From the cell containing the given text, extract its center point as [x, y] coordinate. 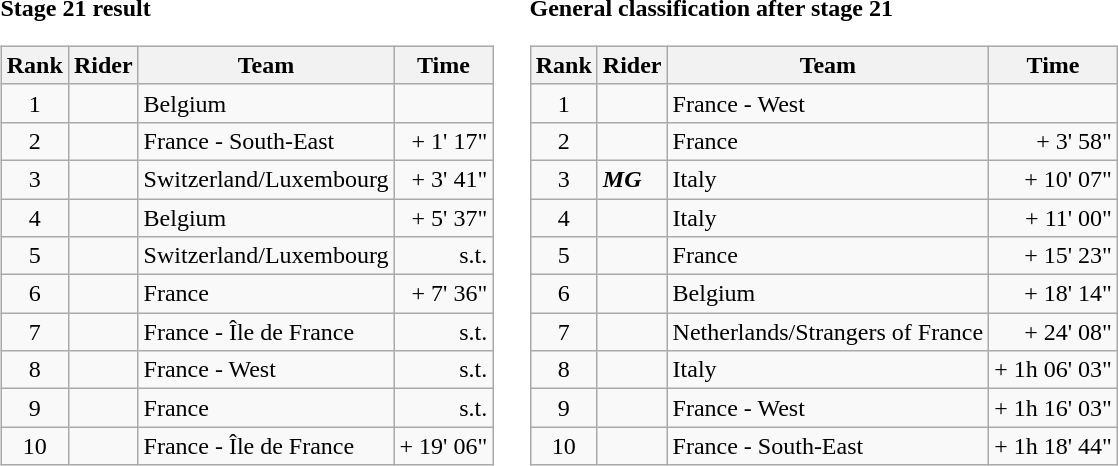
+ 18' 14" [1054, 294]
+ 15' 23" [1054, 256]
+ 11' 00" [1054, 217]
+ 3' 41" [444, 179]
+ 24' 08" [1054, 332]
MG [632, 179]
Netherlands/Strangers of France [828, 332]
+ 1h 06' 03" [1054, 370]
+ 7' 36" [444, 294]
+ 10' 07" [1054, 179]
+ 1h 16' 03" [1054, 408]
+ 1h 18' 44" [1054, 446]
+ 5' 37" [444, 217]
+ 3' 58" [1054, 141]
+ 19' 06" [444, 446]
+ 1' 17" [444, 141]
